Provide the (X, Y) coordinate of the cell's center where the given text is located.  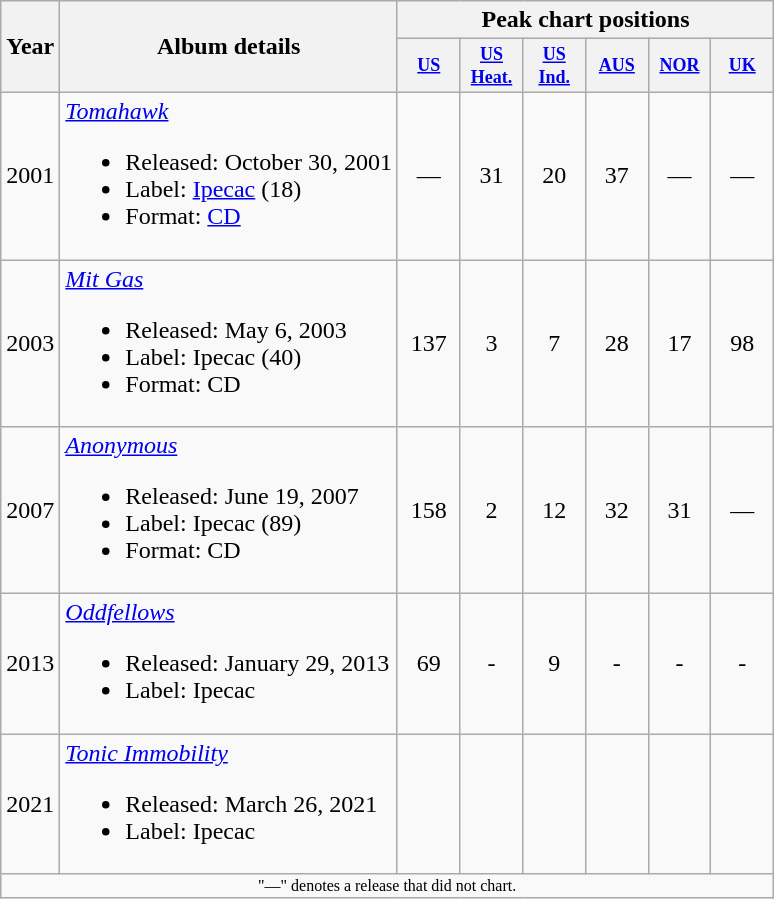
2007 (30, 510)
2021 (30, 804)
98 (742, 344)
Album details (229, 47)
69 (428, 664)
USHeat. (492, 66)
Mit GasReleased: May 6, 2003Label: Ipecac (40)Format: CD (229, 344)
9 (554, 664)
Peak chart positions (585, 20)
Tonic ImmobilityReleased: March 26, 2021Label: Ipecac (229, 804)
AnonymousReleased: June 19, 2007Label: Ipecac (89)Format: CD (229, 510)
20 (554, 176)
UK (742, 66)
2013 (30, 664)
137 (428, 344)
3 (492, 344)
2001 (30, 176)
US (428, 66)
17 (680, 344)
OddfellowsReleased: January 29, 2013Label: Ipecac (229, 664)
158 (428, 510)
7 (554, 344)
"—" denotes a release that did not chart. (388, 886)
28 (616, 344)
Year (30, 47)
12 (554, 510)
32 (616, 510)
2 (492, 510)
USInd. (554, 66)
AUS (616, 66)
2003 (30, 344)
TomahawkReleased: October 30, 2001Label: Ipecac (18)Format: CD (229, 176)
NOR (680, 66)
37 (616, 176)
